Return [x, y] of the center of cell containing provided text 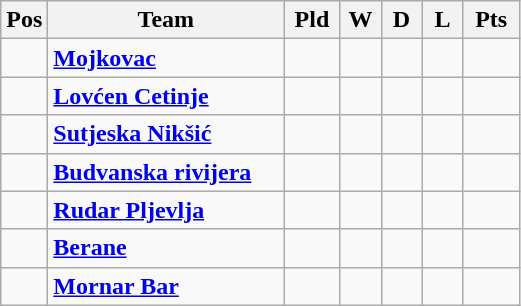
Lovćen Cetinje [166, 96]
Pos [24, 20]
Pts [491, 20]
Mojkovac [166, 58]
W [360, 20]
Sutjeska Nikšić [166, 134]
Budvanska rivijera [166, 172]
Team [166, 20]
Mornar Bar [166, 286]
Pld [312, 20]
Rudar Pljevlja [166, 210]
L [442, 20]
D [402, 20]
Berane [166, 248]
